Identify which cell holds the provided text, then report its (X, Y) central coordinate. 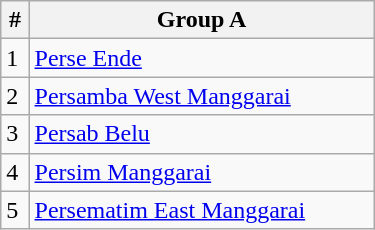
1 (15, 58)
Persamba West Manggarai (202, 96)
Persematim East Manggarai (202, 210)
Group A (202, 20)
2 (15, 96)
Persab Belu (202, 134)
3 (15, 134)
Persim Manggarai (202, 172)
5 (15, 210)
# (15, 20)
Perse Ende (202, 58)
4 (15, 172)
